Extract the [x, y] coordinate from the center of the cell holding the provided text.  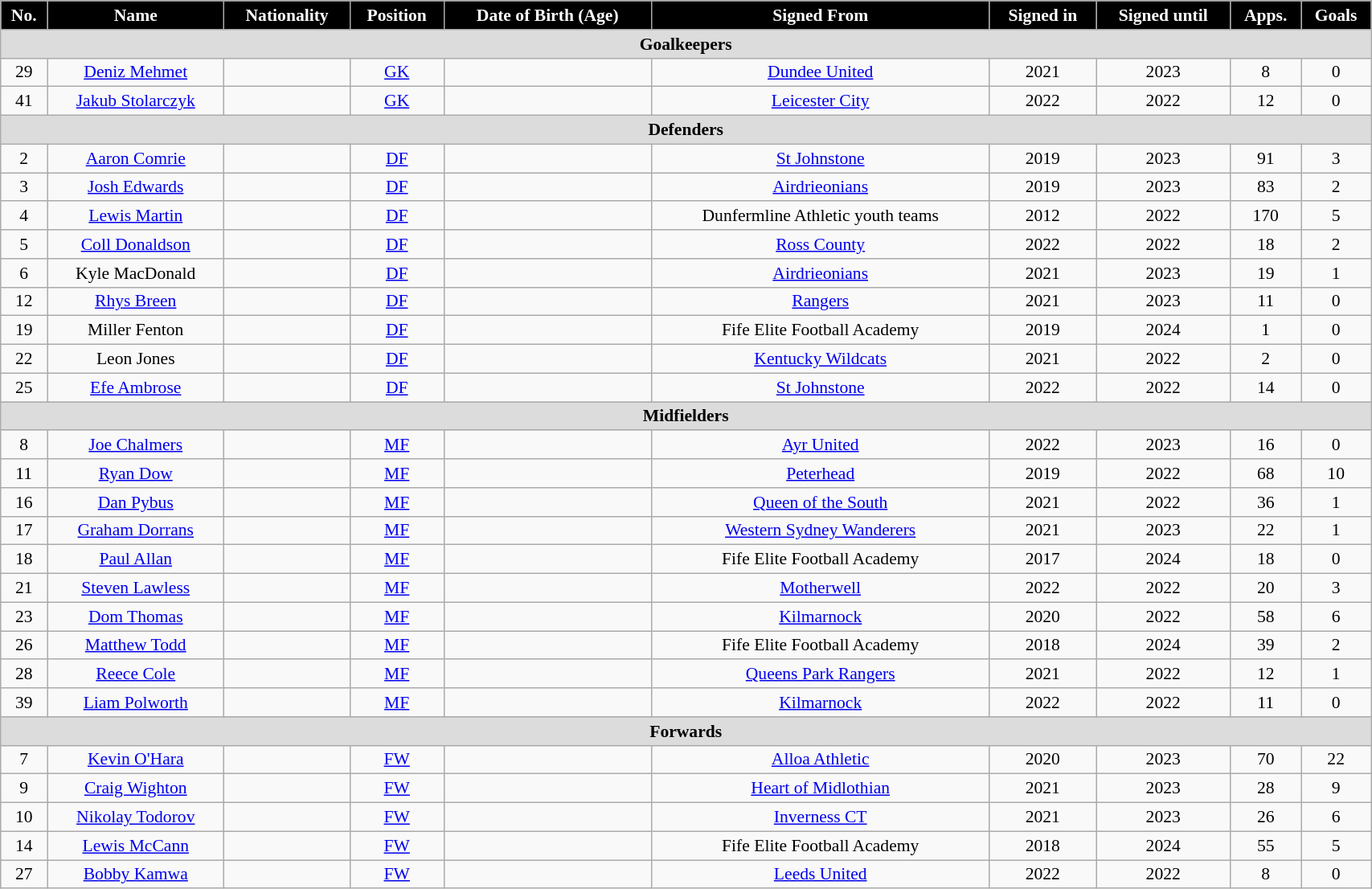
Peterhead [820, 473]
Western Sydney Wanderers [820, 531]
Graham Dorrans [136, 531]
Dan Pybus [136, 502]
68 [1266, 473]
Lewis McCann [136, 846]
Ryan Dow [136, 473]
170 [1266, 216]
Ayr United [820, 445]
Date of Birth (Age) [547, 15]
Signed in [1043, 15]
36 [1266, 502]
25 [24, 387]
Joe Chalmers [136, 445]
Aaron Comrie [136, 158]
Matthew Todd [136, 645]
41 [24, 101]
Coll Donaldson [136, 244]
Position [397, 15]
55 [1266, 846]
2017 [1043, 559]
Dunfermline Athletic youth teams [820, 216]
Josh Edwards [136, 187]
Alloa Athletic [820, 760]
Deniz Mehmet [136, 72]
20 [1266, 588]
Goals [1336, 15]
Dundee United [820, 72]
58 [1266, 617]
Ross County [820, 244]
Miller Fenton [136, 330]
Motherwell [820, 588]
23 [24, 617]
Rangers [820, 301]
Reece Cole [136, 674]
Liam Polworth [136, 703]
Rhys Breen [136, 301]
Name [136, 15]
Kyle MacDonald [136, 273]
27 [24, 875]
Kentucky Wildcats [820, 359]
17 [24, 531]
Steven Lawless [136, 588]
83 [1266, 187]
Craig Wighton [136, 789]
29 [24, 72]
Bobby Kamwa [136, 875]
Dom Thomas [136, 617]
Leeds United [820, 875]
Queen of the South [820, 502]
21 [24, 588]
Nikolay Todorov [136, 817]
Kevin O'Hara [136, 760]
Leicester City [820, 101]
Defenders [686, 130]
2012 [1043, 216]
Paul Allan [136, 559]
Leon Jones [136, 359]
Nationality [287, 15]
Queens Park Rangers [820, 674]
70 [1266, 760]
Efe Ambrose [136, 387]
Lewis Martin [136, 216]
Goalkeepers [686, 44]
No. [24, 15]
4 [24, 216]
Forwards [686, 731]
Signed From [820, 15]
7 [24, 760]
Jakub Stolarczyk [136, 101]
Signed until [1164, 15]
Heart of Midlothian [820, 789]
91 [1266, 158]
Apps. [1266, 15]
Inverness CT [820, 817]
Midfielders [686, 416]
